Locate the cell with the specified text and output its (x, y) center coordinate. 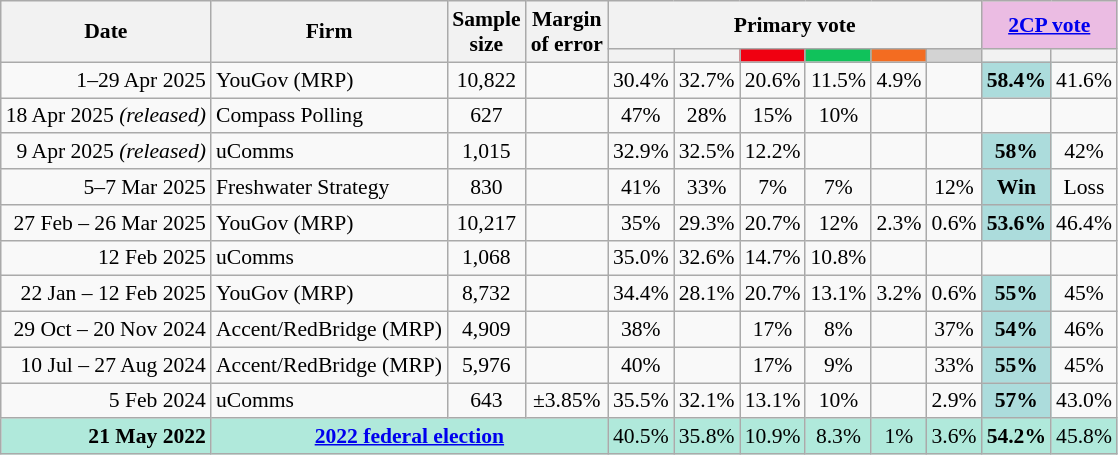
12.2% (773, 152)
34.4% (641, 294)
8% (838, 330)
32.5% (707, 152)
40% (641, 365)
Firm (329, 32)
±3.85% (567, 401)
54% (1016, 330)
45.8% (1084, 437)
28% (707, 116)
18 Apr 2025 (released) (106, 116)
28.1% (707, 294)
57% (1016, 401)
29.3% (707, 223)
32.9% (641, 152)
41.6% (1084, 80)
32.7% (707, 80)
Win (1016, 187)
Samplesize (486, 32)
46.4% (1084, 223)
Primary vote (795, 25)
9 Apr 2025 (released) (106, 152)
2CP vote (1050, 25)
30.4% (641, 80)
643 (486, 401)
9% (838, 365)
5,976 (486, 365)
Date (106, 32)
29 Oct – 20 Nov 2024 (106, 330)
1,068 (486, 258)
830 (486, 187)
14.7% (773, 258)
15% (773, 116)
10.9% (773, 437)
35% (641, 223)
35.5% (641, 401)
12 Feb 2025 (106, 258)
Freshwater Strategy (329, 187)
3.2% (898, 294)
1% (898, 437)
35.0% (641, 258)
Compass Polling (329, 116)
41% (641, 187)
10 Jul – 27 Aug 2024 (106, 365)
2.3% (898, 223)
20.6% (773, 80)
43.0% (1084, 401)
627 (486, 116)
58.4% (1016, 80)
27 Feb – 26 Mar 2025 (106, 223)
10,217 (486, 223)
53.6% (1016, 223)
38% (641, 330)
37% (954, 330)
10.8% (838, 258)
21 May 2022 (106, 437)
22 Jan – 12 Feb 2025 (106, 294)
42% (1084, 152)
32.6% (707, 258)
8,732 (486, 294)
Marginof error (567, 32)
32.1% (707, 401)
1,015 (486, 152)
Loss (1084, 187)
4,909 (486, 330)
35.8% (707, 437)
8.3% (838, 437)
11.5% (838, 80)
10,822 (486, 80)
3.6% (954, 437)
40.5% (641, 437)
58% (1016, 152)
54.2% (1016, 437)
1–29 Apr 2025 (106, 80)
5–7 Mar 2025 (106, 187)
2.9% (954, 401)
5 Feb 2024 (106, 401)
46% (1084, 330)
4.9% (898, 80)
2022 federal election (410, 437)
47% (641, 116)
